Determine the (x, y) coordinate at the center of the cell enclosing the given text.  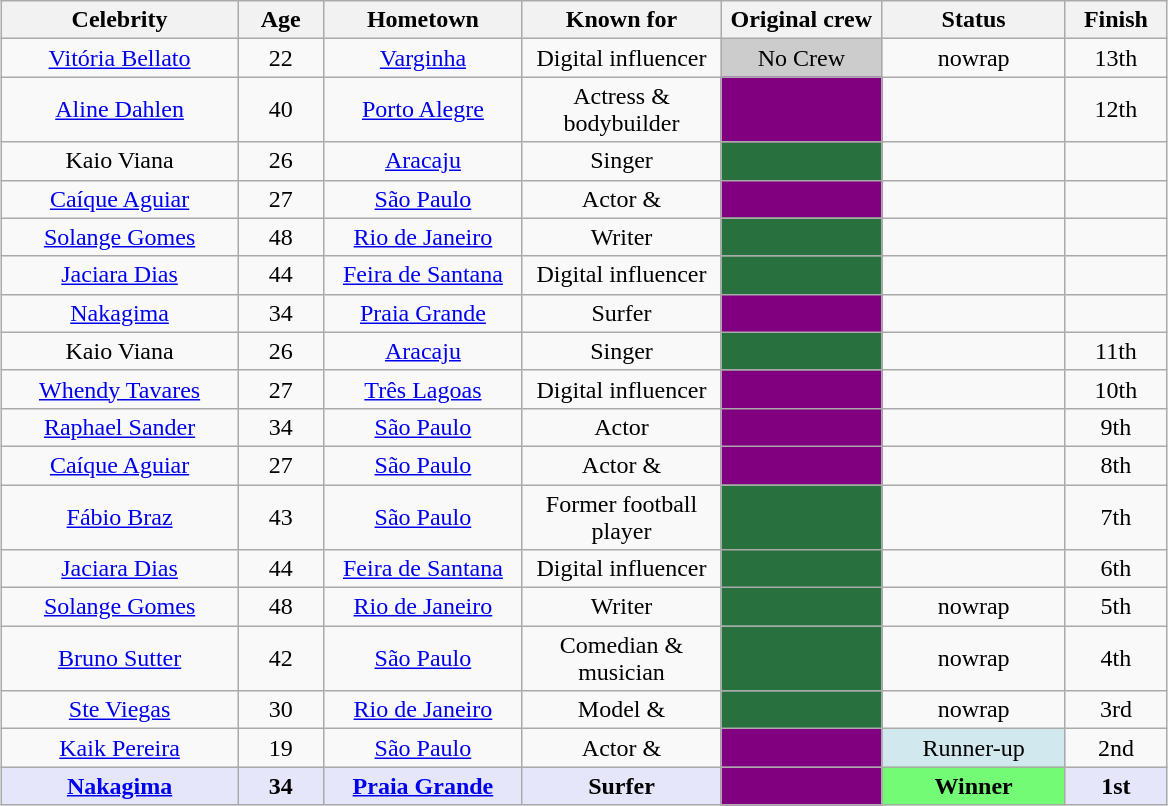
Varginha (424, 58)
Celebrity (120, 20)
6th (1116, 569)
Status (974, 20)
Original crew (802, 20)
13th (1116, 58)
7th (1116, 516)
Aline Dahlen (120, 110)
Model & (622, 710)
Runner-up (974, 748)
3rd (1116, 710)
Ste Viegas (120, 710)
Vitória Bellato (120, 58)
10th (1116, 389)
Fábio Braz (120, 516)
42 (281, 658)
2nd (1116, 748)
40 (281, 110)
Hometown (424, 20)
22 (281, 58)
19 (281, 748)
Winner (974, 786)
5th (1116, 607)
4th (1116, 658)
Whendy Tavares (120, 389)
Bruno Sutter (120, 658)
No Crew (802, 58)
Comedian & musician (622, 658)
Finish (1116, 20)
Raphael Sander (120, 427)
Former football player (622, 516)
Age (281, 20)
43 (281, 516)
Actor (622, 427)
12th (1116, 110)
Known for (622, 20)
9th (1116, 427)
30 (281, 710)
11th (1116, 351)
Porto Alegre (424, 110)
Actress & bodybuilder (622, 110)
8th (1116, 465)
Três Lagoas (424, 389)
Kaik Pereira (120, 748)
1st (1116, 786)
